Return the [X, Y] coordinate for the center point of the cell that contains the specified text.  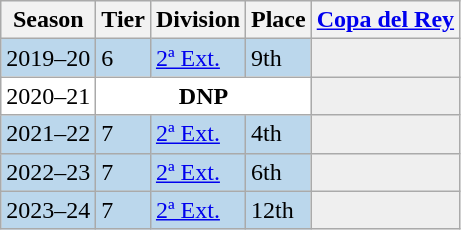
4th [279, 134]
9th [279, 58]
Tier [124, 20]
DNP [204, 96]
12th [279, 210]
2021–22 [48, 134]
2020–21 [48, 96]
2022–23 [48, 172]
2019–20 [48, 58]
6th [279, 172]
2023–24 [48, 210]
6 [124, 58]
Copa del Rey [385, 20]
Place [279, 20]
Season [48, 20]
Division [198, 20]
